Identify which cell holds the provided text, then report its [X, Y] central coordinate. 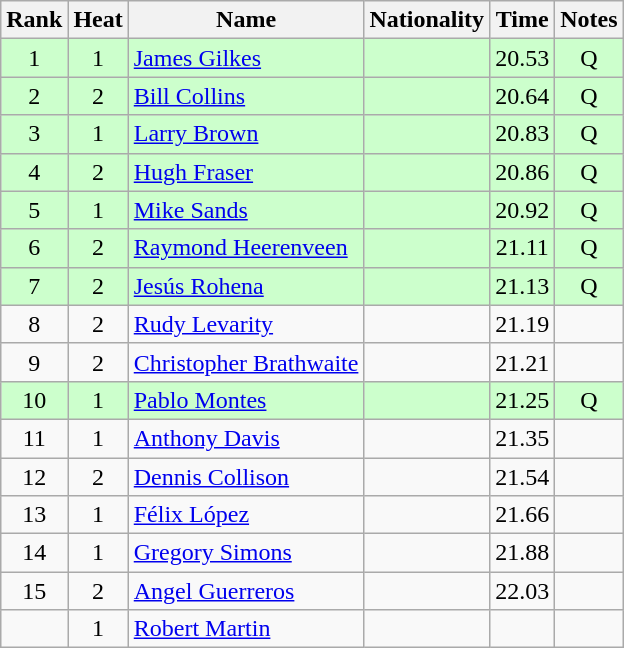
4 [34, 172]
Bill Collins [246, 96]
6 [34, 248]
Mike Sands [246, 210]
21.66 [522, 515]
21.88 [522, 553]
21.25 [522, 400]
20.92 [522, 210]
Hugh Fraser [246, 172]
Félix López [246, 515]
Rudy Levarity [246, 324]
20.83 [522, 134]
21.13 [522, 286]
Rank [34, 20]
Robert Martin [246, 629]
13 [34, 515]
Anthony Davis [246, 438]
Larry Brown [246, 134]
14 [34, 553]
10 [34, 400]
Nationality [427, 20]
22.03 [522, 591]
Pablo Montes [246, 400]
Name [246, 20]
9 [34, 362]
James Gilkes [246, 58]
Christopher Brathwaite [246, 362]
21.54 [522, 477]
21.21 [522, 362]
8 [34, 324]
Gregory Simons [246, 553]
12 [34, 477]
Dennis Collison [246, 477]
11 [34, 438]
20.64 [522, 96]
Notes [589, 20]
20.53 [522, 58]
20.86 [522, 172]
21.35 [522, 438]
5 [34, 210]
Jesús Rohena [246, 286]
3 [34, 134]
7 [34, 286]
Raymond Heerenveen [246, 248]
Angel Guerreros [246, 591]
15 [34, 591]
21.11 [522, 248]
Heat [98, 20]
21.19 [522, 324]
Time [522, 20]
